Return the (X, Y) coordinate for the center point of the cell that contains the specified text.  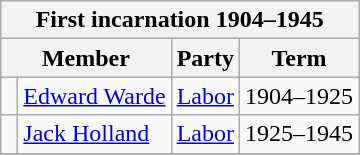
Party (205, 58)
1925–1945 (298, 134)
First incarnation 1904–1945 (180, 20)
Edward Warde (94, 96)
Member (86, 58)
Term (298, 58)
Jack Holland (94, 134)
1904–1925 (298, 96)
